Return the [x, y] coordinate for the center point of the cell that contains the specified text.  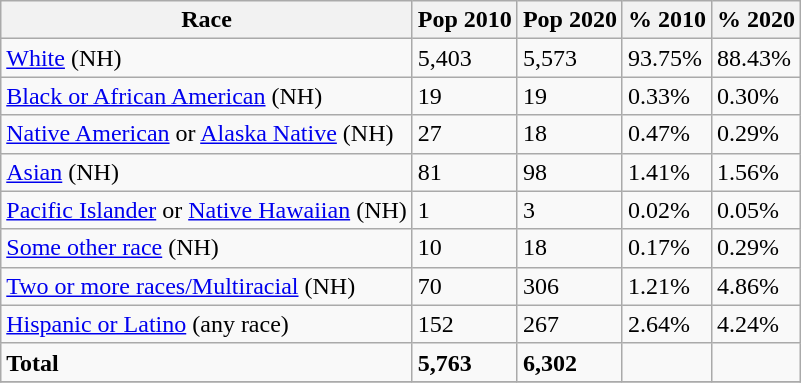
306 [570, 286]
1.56% [756, 172]
Asian (NH) [207, 172]
0.33% [666, 96]
Hispanic or Latino (any race) [207, 324]
0.05% [756, 210]
0.17% [666, 248]
93.75% [666, 58]
10 [464, 248]
70 [464, 286]
5,573 [570, 58]
Some other race (NH) [207, 248]
152 [464, 324]
1.41% [666, 172]
Pop 2020 [570, 20]
1.21% [666, 286]
Pacific Islander or Native Hawaiian (NH) [207, 210]
% 2020 [756, 20]
% 2010 [666, 20]
2.64% [666, 324]
88.43% [756, 58]
27 [464, 134]
267 [570, 324]
98 [570, 172]
1 [464, 210]
Race [207, 20]
0.02% [666, 210]
White (NH) [207, 58]
4.24% [756, 324]
6,302 [570, 362]
5,763 [464, 362]
0.30% [756, 96]
5,403 [464, 58]
0.47% [666, 134]
Native American or Alaska Native (NH) [207, 134]
81 [464, 172]
4.86% [756, 286]
3 [570, 210]
Pop 2010 [464, 20]
Black or African American (NH) [207, 96]
Two or more races/Multiracial (NH) [207, 286]
Total [207, 362]
